Output the (X, Y) coordinate of the center of the cell containing the given text.  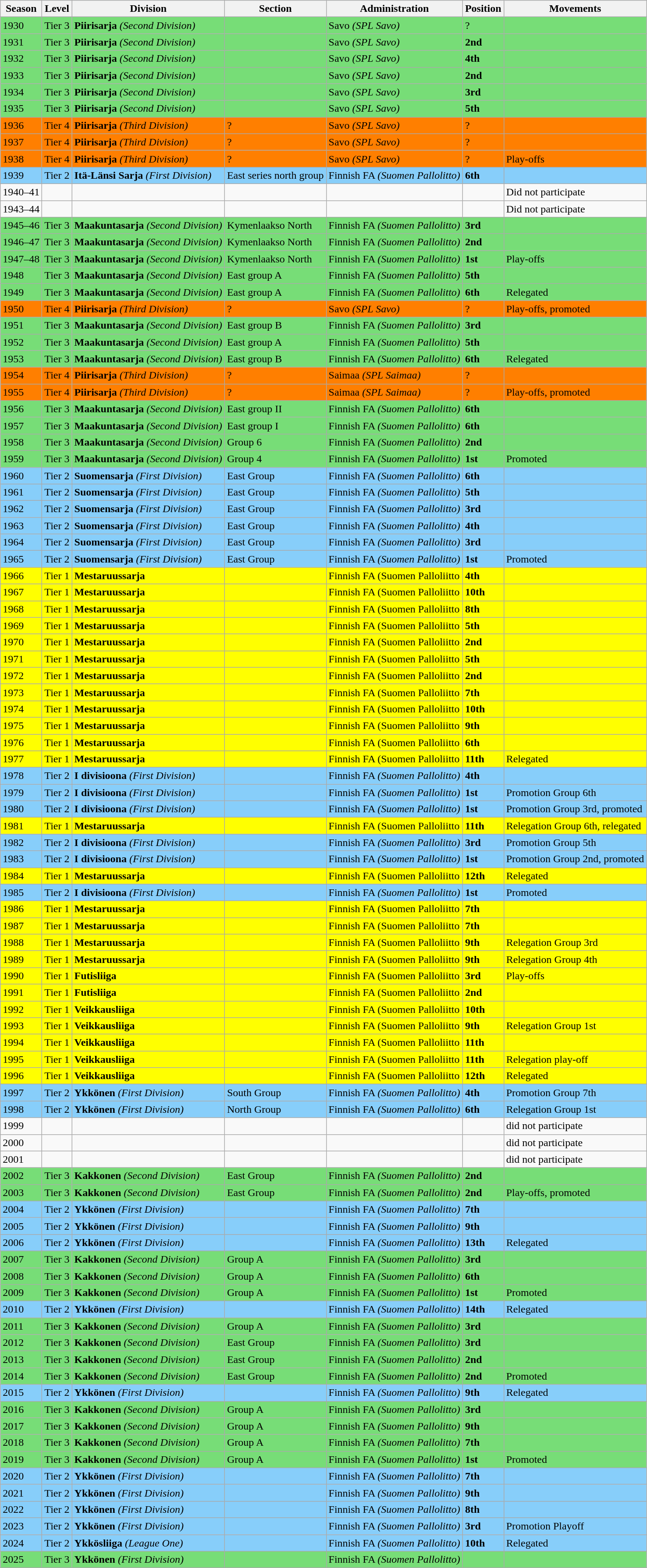
1935 (21, 109)
1959 (21, 459)
1987 (21, 926)
Level (57, 9)
1976 (21, 743)
1994 (21, 1043)
Promotion Group 7th (575, 1093)
Division (148, 9)
1979 (21, 793)
1982 (21, 842)
1960 (21, 475)
2024 (21, 1543)
1949 (21, 292)
2007 (21, 1259)
Relegation Group 6th, relegated (575, 826)
2005 (21, 1226)
1967 (21, 592)
Ykkösliiga (League One) (148, 1543)
1954 (21, 375)
1968 (21, 609)
2018 (21, 1443)
Promotion Group 6th (575, 793)
1962 (21, 509)
Season (21, 9)
2016 (21, 1409)
1977 (21, 759)
1992 (21, 1009)
2014 (21, 1376)
1948 (21, 276)
1965 (21, 559)
1966 (21, 576)
East group II (275, 409)
1963 (21, 526)
14th (483, 1310)
Group 6 (275, 442)
1986 (21, 909)
2020 (21, 1476)
2011 (21, 1326)
1973 (21, 692)
1970 (21, 642)
Promotion Group 2nd, promoted (575, 859)
Group 4 (275, 459)
2025 (21, 1560)
1972 (21, 676)
1998 (21, 1109)
1934 (21, 92)
2015 (21, 1393)
2004 (21, 1209)
East group I (275, 425)
2009 (21, 1293)
1957 (21, 425)
Relegation play-off (575, 1059)
Promotion Playoff (575, 1526)
1932 (21, 59)
Relegation Group 3rd (575, 942)
1974 (21, 709)
South Group (275, 1093)
2021 (21, 1493)
1946–47 (21, 242)
2023 (21, 1526)
2003 (21, 1193)
2012 (21, 1343)
2022 (21, 1509)
1943–44 (21, 209)
1947–48 (21, 259)
Itä-Länsi Sarja (First Division) (148, 175)
1958 (21, 442)
1995 (21, 1059)
1991 (21, 992)
13th (483, 1242)
1956 (21, 409)
1981 (21, 826)
North Group (275, 1109)
Promotion Group 5th (575, 842)
1989 (21, 959)
1936 (21, 125)
2000 (21, 1143)
1950 (21, 309)
1990 (21, 976)
1952 (21, 342)
1969 (21, 626)
2019 (21, 1459)
1980 (21, 809)
1931 (21, 42)
Promotion Group 3rd, promoted (575, 809)
1964 (21, 542)
1933 (21, 75)
Section (275, 9)
1993 (21, 1026)
2001 (21, 1159)
1955 (21, 392)
1953 (21, 359)
2008 (21, 1276)
Administration (395, 9)
1985 (21, 892)
1930 (21, 25)
2013 (21, 1359)
1999 (21, 1126)
1961 (21, 492)
East series north group (275, 175)
1997 (21, 1093)
1937 (21, 142)
1996 (21, 1076)
2010 (21, 1310)
Relegation Group 4th (575, 959)
1938 (21, 159)
1951 (21, 326)
1945–46 (21, 226)
2017 (21, 1426)
Position (483, 9)
2002 (21, 1176)
1940–41 (21, 192)
1975 (21, 726)
2006 (21, 1242)
1971 (21, 659)
1939 (21, 175)
1988 (21, 942)
1983 (21, 859)
1984 (21, 876)
1978 (21, 776)
Movements (575, 9)
